Capture the cell that displays the provided text and extract its (x, y) central coordinate. 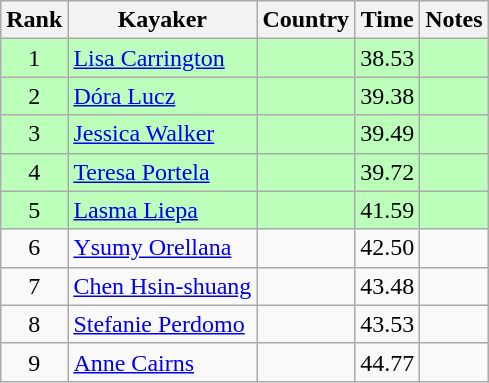
Lisa Carrington (162, 58)
Chen Hsin-shuang (162, 286)
39.38 (388, 96)
Ysumy Orellana (162, 248)
38.53 (388, 58)
43.53 (388, 324)
43.48 (388, 286)
42.50 (388, 248)
4 (34, 172)
39.49 (388, 134)
Anne Cairns (162, 362)
6 (34, 248)
39.72 (388, 172)
Notes (454, 20)
Dóra Lucz (162, 96)
Kayaker (162, 20)
Stefanie Perdomo (162, 324)
44.77 (388, 362)
Jessica Walker (162, 134)
41.59 (388, 210)
Country (306, 20)
9 (34, 362)
Teresa Portela (162, 172)
7 (34, 286)
1 (34, 58)
Time (388, 20)
3 (34, 134)
8 (34, 324)
Lasma Liepa (162, 210)
5 (34, 210)
2 (34, 96)
Rank (34, 20)
